Identify which cell holds the provided text, then report its (X, Y) central coordinate. 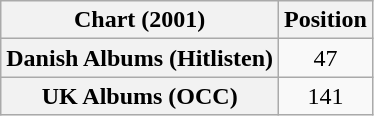
141 (326, 96)
Danish Albums (Hitlisten) (140, 58)
Chart (2001) (140, 20)
Position (326, 20)
47 (326, 58)
UK Albums (OCC) (140, 96)
